Detect which cell encompasses the target text, then output its [X, Y] center coordinate. 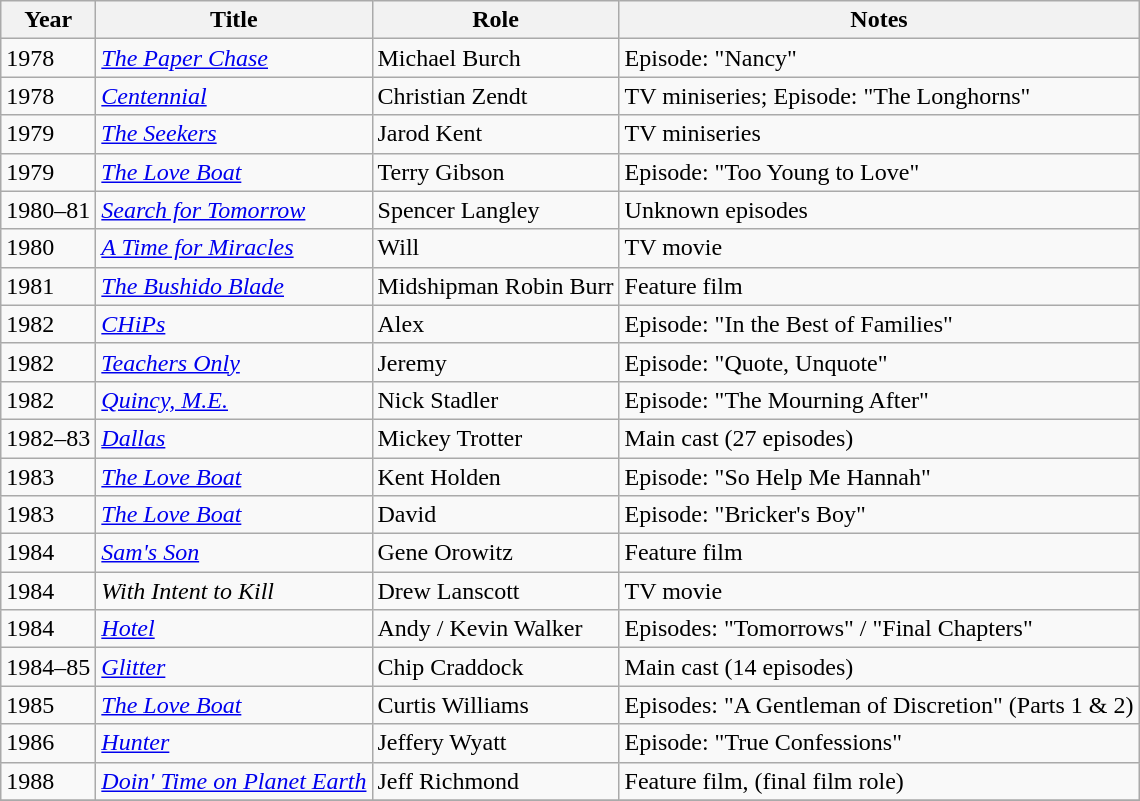
Notes [879, 20]
Episode: "So Help Me Hannah" [879, 477]
1982–83 [48, 438]
Episode: "Bricker's Boy" [879, 515]
Glitter [234, 667]
Michael Burch [496, 58]
1980–81 [48, 210]
Search for Tomorrow [234, 210]
Jeffery Wyatt [496, 743]
Kent Holden [496, 477]
1986 [48, 743]
1984–85 [48, 667]
The Paper Chase [234, 58]
Jarod Kent [496, 134]
Nick Stadler [496, 400]
Hotel [234, 629]
Episodes: "A Gentleman of Discretion" (Parts 1 & 2) [879, 705]
Jeremy [496, 362]
Curtis Williams [496, 705]
1988 [48, 781]
Spencer Langley [496, 210]
David [496, 515]
Role [496, 20]
With Intent to Kill [234, 591]
Chip Craddock [496, 667]
Dallas [234, 438]
Jeff Richmond [496, 781]
Episodes: "Tomorrows" / "Final Chapters" [879, 629]
Christian Zendt [496, 96]
Terry Gibson [496, 172]
Sam's Son [234, 553]
Quincy, M.E. [234, 400]
Doin' Time on Planet Earth [234, 781]
A Time for Miracles [234, 248]
Mickey Trotter [496, 438]
Episode: "Too Young to Love" [879, 172]
Title [234, 20]
Unknown episodes [879, 210]
Gene Orowitz [496, 553]
Main cast (14 episodes) [879, 667]
1985 [48, 705]
Episode: "Quote, Unquote" [879, 362]
Episode: "In the Best of Families" [879, 324]
Episode: "Nancy" [879, 58]
1980 [48, 248]
1981 [48, 286]
Episode: "True Confessions" [879, 743]
Year [48, 20]
Andy / Kevin Walker [496, 629]
TV miniseries; Episode: "The Longhorns" [879, 96]
Hunter [234, 743]
Main cast (27 episodes) [879, 438]
Midshipman Robin Burr [496, 286]
Feature film, (final film role) [879, 781]
CHiPs [234, 324]
Will [496, 248]
Teachers Only [234, 362]
TV miniseries [879, 134]
Alex [496, 324]
The Seekers [234, 134]
Episode: "The Mourning After" [879, 400]
Centennial [234, 96]
Drew Lanscott [496, 591]
The Bushido Blade [234, 286]
